Find where the given text appears and provide that cell's center as (x, y) coordinate. 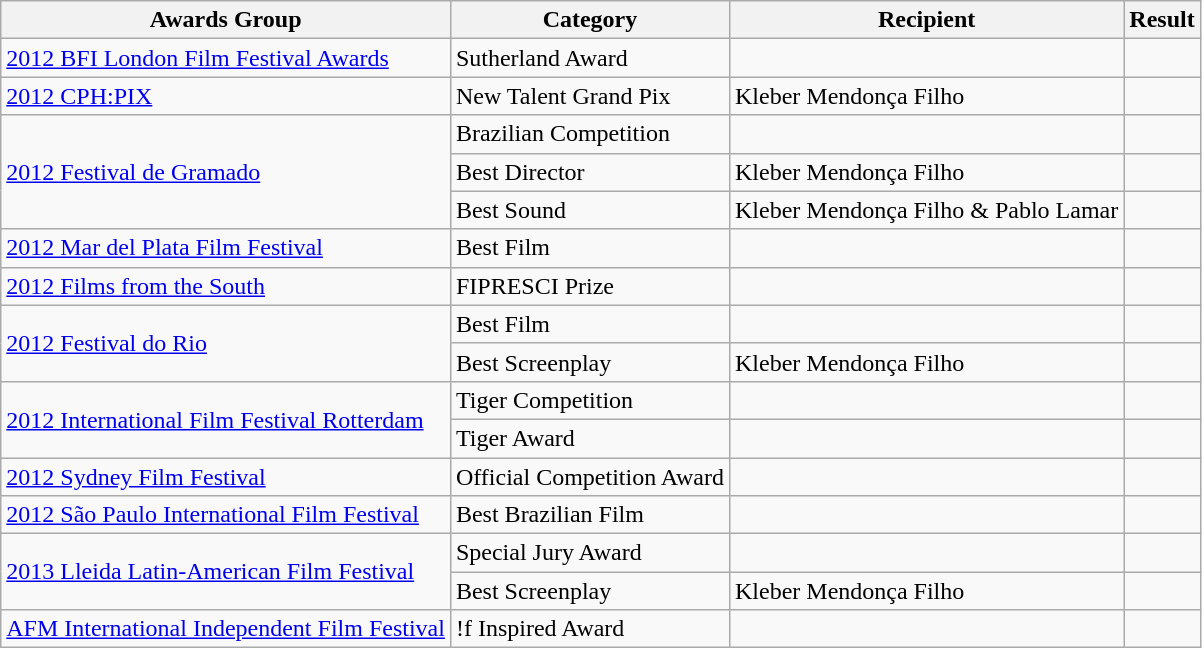
2012 CPH:PIX (226, 96)
2013 Lleida Latin-American Film Festival (226, 572)
Recipient (926, 20)
2012 Mar del Plata Film Festival (226, 248)
Tiger Competition (590, 400)
Official Competition Award (590, 477)
2012 International Film Festival Rotterdam (226, 419)
!f Inspired Award (590, 629)
Best Brazilian Film (590, 515)
Result (1162, 20)
Sutherland Award (590, 58)
FIPRESCI Prize (590, 286)
2012 Films from the South (226, 286)
AFM International Independent Film Festival (226, 629)
2012 BFI London Film Festival Awards (226, 58)
Brazilian Competition (590, 134)
New Talent Grand Pix (590, 96)
2012 Sydney Film Festival (226, 477)
Special Jury Award (590, 553)
Best Sound (590, 210)
Best Director (590, 172)
Category (590, 20)
Kleber Mendonça Filho & Pablo Lamar (926, 210)
2012 Festival de Gramado (226, 172)
Tiger Award (590, 438)
2012 São Paulo International Film Festival (226, 515)
2012 Festival do Rio (226, 343)
Awards Group (226, 20)
